Detect which cell encompasses the target text, then output its (X, Y) center coordinate. 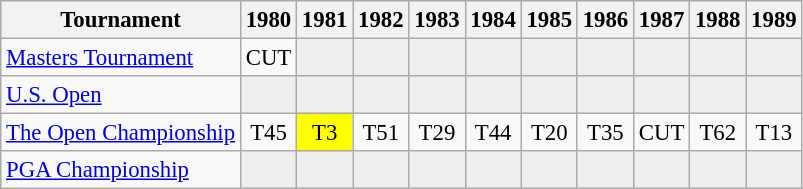
T44 (493, 133)
1980 (268, 20)
T51 (381, 133)
T3 (325, 133)
The Open Championship (121, 133)
T20 (549, 133)
PGA Championship (121, 170)
1985 (549, 20)
U.S. Open (121, 95)
1983 (437, 20)
T45 (268, 133)
1987 (661, 20)
1989 (774, 20)
T29 (437, 133)
1988 (718, 20)
T13 (774, 133)
1982 (381, 20)
T35 (605, 133)
Tournament (121, 20)
Masters Tournament (121, 58)
1984 (493, 20)
T62 (718, 133)
1981 (325, 20)
1986 (605, 20)
